Search for the cell housing the specified text and yield its (X, Y) center coordinate. 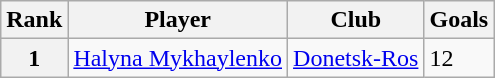
Rank (34, 20)
Player (178, 20)
Club (356, 20)
Goals (459, 20)
12 (459, 58)
1 (34, 58)
Donetsk-Ros (356, 58)
Halyna Mykhaylenko (178, 58)
